Scan for the cell matching the given text and deliver its [X, Y] coordinate at center. 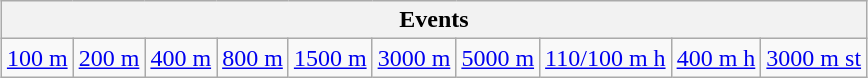
100 m [37, 58]
400 m [181, 58]
Events [434, 20]
110/100 m h [606, 58]
5000 m [498, 58]
400 m h [716, 58]
800 m [253, 58]
1500 m [330, 58]
3000 m st [814, 58]
200 m [109, 58]
3000 m [414, 58]
